Locate the cell with the specified text and output its (x, y) center coordinate. 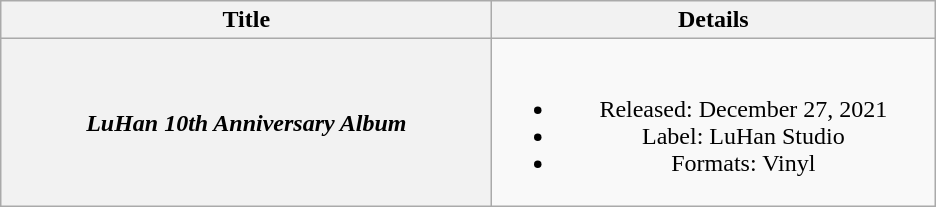
LuHan 10th Anniversary Album (246, 122)
Title (246, 20)
Details (714, 20)
Released: December 27, 2021Label: LuHan StudioFormats: Vinyl (714, 122)
